Provide the (x, y) coordinate of the cell's center where the given text is located.  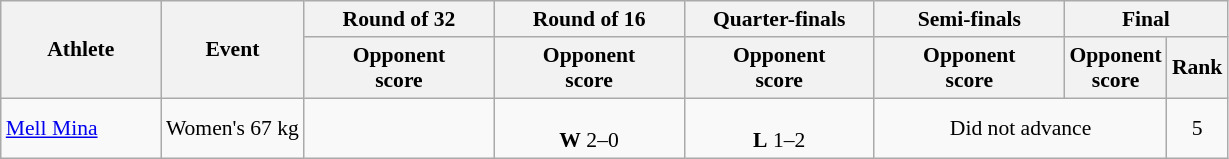
Round of 16 (589, 19)
Event (232, 50)
L 1–2 (779, 128)
Women's 67 kg (232, 128)
Round of 32 (399, 19)
Athlete (81, 50)
Did not advance (1020, 128)
5 (1198, 128)
Semi-finals (969, 19)
Final (1146, 19)
Rank (1198, 68)
W 2–0 (589, 128)
Mell Mina (81, 128)
Quarter-finals (779, 19)
